Output the (x, y) coordinate of the center of the cell containing the given text.  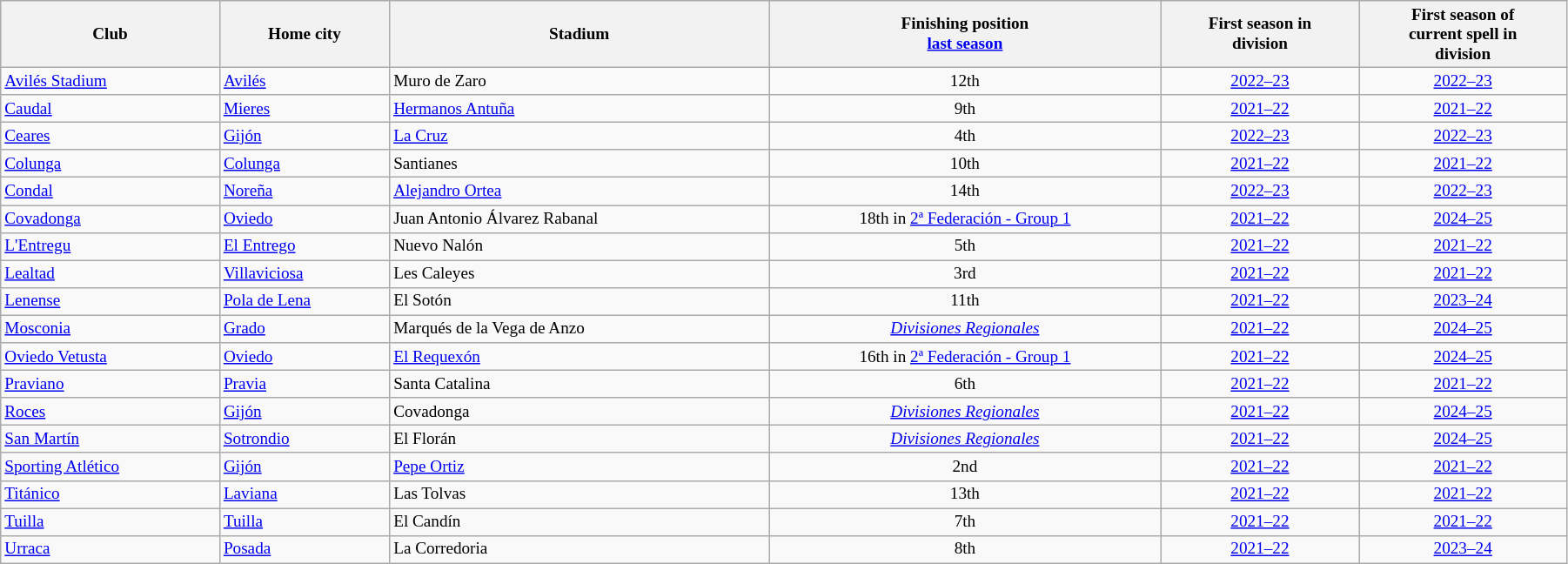
4th (965, 136)
Sporting Atlético (111, 467)
5th (965, 246)
Marqués de la Vega de Anzo (580, 329)
7th (965, 521)
La Cruz (580, 136)
3rd (965, 274)
16th in 2ª Federación - Group 1 (965, 357)
Lenense (111, 301)
Juan Antonio Álvarez Rabanal (580, 218)
Praviano (111, 384)
Ceares (111, 136)
6th (965, 384)
Santa Catalina (580, 384)
El Florán (580, 440)
Titánico (111, 494)
Caudal (111, 109)
First season ofcurrent spell in division (1464, 35)
El Candín (580, 521)
Avilés (305, 81)
Les Caleyes (580, 274)
Urraca (111, 549)
La Corredoria (580, 549)
Roces (111, 412)
Mieres (305, 109)
Lealtad (111, 274)
Laviana (305, 494)
Posada (305, 549)
10th (965, 164)
Stadium (580, 35)
Club (111, 35)
Nuevo Nalón (580, 246)
Hermanos Antuña (580, 109)
12th (965, 81)
Noreña (305, 191)
Finishing positionlast season (965, 35)
13th (965, 494)
Las Tolvas (580, 494)
Mosconia (111, 329)
Santianes (580, 164)
Sotrondio (305, 440)
18th in 2ª Federación - Group 1 (965, 218)
2nd (965, 467)
Alejandro Ortea (580, 191)
Pravia (305, 384)
San Martín (111, 440)
Oviedo Vetusta (111, 357)
Avilés Stadium (111, 81)
8th (965, 549)
El Sotón (580, 301)
Pepe Ortiz (580, 467)
Condal (111, 191)
El Entrego (305, 246)
Muro de Zaro (580, 81)
El Requexón (580, 357)
14th (965, 191)
Home city (305, 35)
9th (965, 109)
Grado (305, 329)
Pola de Lena (305, 301)
L'Entregu (111, 246)
Villaviciosa (305, 274)
First season indivision (1260, 35)
11th (965, 301)
